From the cell containing the given text, extract its center point as [X, Y] coordinate. 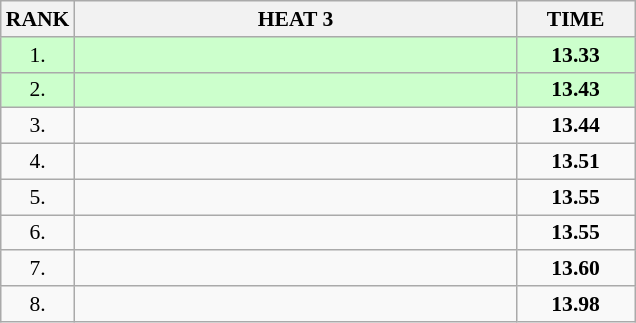
4. [38, 162]
13.43 [576, 90]
TIME [576, 19]
8. [38, 304]
2. [38, 90]
5. [38, 197]
13.60 [576, 269]
RANK [38, 19]
HEAT 3 [295, 19]
13.98 [576, 304]
6. [38, 233]
1. [38, 55]
13.51 [576, 162]
13.33 [576, 55]
3. [38, 126]
7. [38, 269]
13.44 [576, 126]
